Scan for the cell matching the given text and deliver its (x, y) coordinate at center. 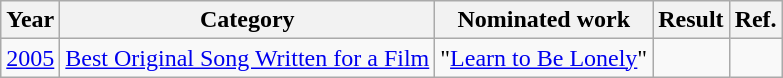
"Learn to Be Lonely" (544, 58)
Year (30, 20)
Ref. (756, 20)
Result (691, 20)
Best Original Song Written for a Film (248, 58)
2005 (30, 58)
Nominated work (544, 20)
Category (248, 20)
